From the cell containing the given text, extract its center point as [x, y] coordinate. 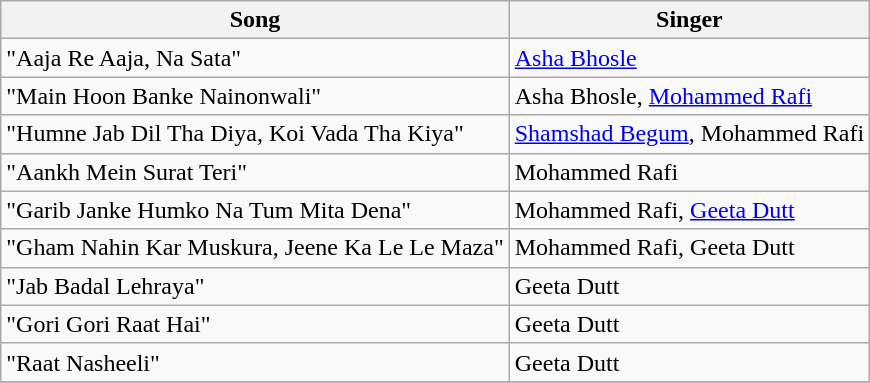
"Garib Janke Humko Na Tum Mita Dena" [255, 210]
"Main Hoon Banke Nainonwali" [255, 96]
Shamshad Begum, Mohammed Rafi [689, 134]
"Gham Nahin Kar Muskura, Jeene Ka Le Le Maza" [255, 248]
Asha Bhosle, Mohammed Rafi [689, 96]
"Jab Badal Lehraya" [255, 286]
Song [255, 20]
Asha Bhosle [689, 58]
"Aankh Mein Surat Teri" [255, 172]
"Gori Gori Raat Hai" [255, 324]
"Humne Jab Dil Tha Diya, Koi Vada Tha Kiya" [255, 134]
Mohammed Rafi [689, 172]
"Aaja Re Aaja, Na Sata" [255, 58]
Singer [689, 20]
"Raat Nasheeli" [255, 362]
